Return the [x, y] coordinate for the center point of the cell that contains the specified text.  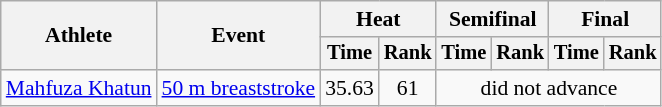
35.63 [350, 88]
Athlete [79, 36]
Final [605, 19]
Heat [378, 19]
did not advance [548, 88]
Mahfuza Khatun [79, 88]
50 m breaststroke [239, 88]
61 [408, 88]
Semifinal [492, 19]
Event [239, 36]
